Output the [x, y] coordinate of the center of the cell containing the given text.  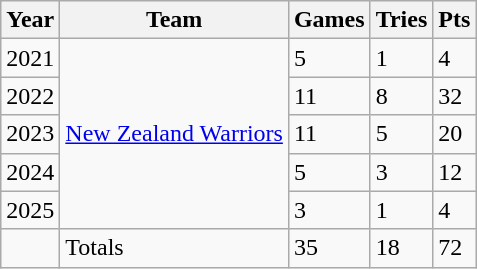
2023 [30, 134]
Team [174, 20]
32 [454, 96]
2021 [30, 58]
Year [30, 20]
72 [454, 248]
Tries [402, 20]
18 [402, 248]
Pts [454, 20]
Games [329, 20]
2022 [30, 96]
20 [454, 134]
Totals [174, 248]
2024 [30, 172]
New Zealand Warriors [174, 134]
35 [329, 248]
2025 [30, 210]
8 [402, 96]
12 [454, 172]
